Determine the [x, y] coordinate at the center of the cell enclosing the given text.  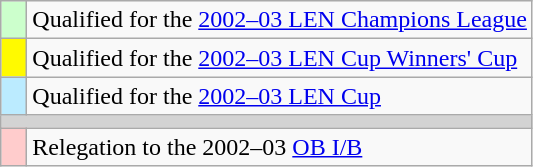
Relegation to the 2002–03 OB I/B [280, 147]
Qualified for the 2002–03 LEN Champions League [280, 20]
Qualified for the 2002–03 LEN Cup [280, 96]
Qualified for the 2002–03 LEN Cup Winners' Cup [280, 58]
